Scan for the cell matching the given text and deliver its (x, y) coordinate at center. 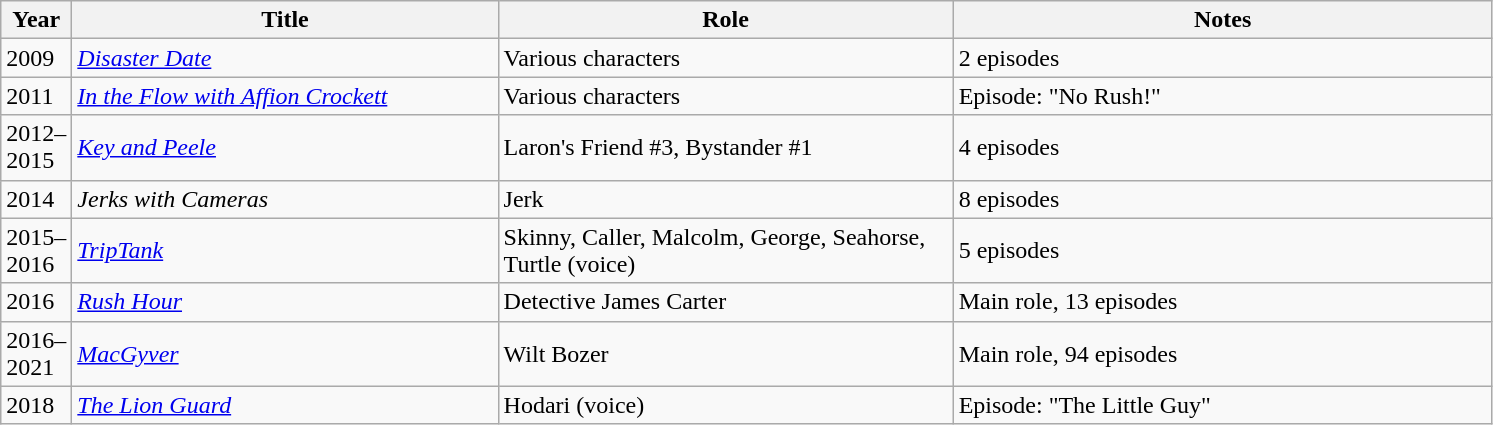
2 episodes (1222, 58)
The Lion Guard (285, 405)
Jerks with Cameras (285, 199)
Role (726, 20)
2009 (36, 58)
MacGyver (285, 354)
Disaster Date (285, 58)
Key and Peele (285, 148)
Skinny, Caller, Malcolm, George, Seahorse, Turtle (voice) (726, 250)
In the Flow with Affion Crockett (285, 96)
8 episodes (1222, 199)
2018 (36, 405)
2015–2016 (36, 250)
Year (36, 20)
TripTank (285, 250)
Wilt Bozer (726, 354)
Laron's Friend #3, Bystander #1 (726, 148)
Notes (1222, 20)
Main role, 94 episodes (1222, 354)
Jerk (726, 199)
4 episodes (1222, 148)
5 episodes (1222, 250)
2011 (36, 96)
Episode: "No Rush!" (1222, 96)
2016–2021 (36, 354)
Rush Hour (285, 302)
2012–2015 (36, 148)
Main role, 13 episodes (1222, 302)
Hodari (voice) (726, 405)
Detective James Carter (726, 302)
Title (285, 20)
Episode: "The Little Guy" (1222, 405)
2014 (36, 199)
2016 (36, 302)
